Return (x, y) of the center of cell containing provided text 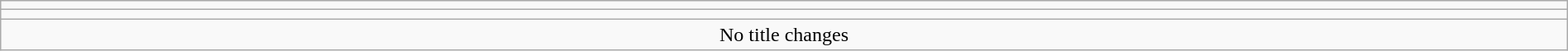
No title changes (784, 35)
